Return (X, Y) of the center of cell containing provided text 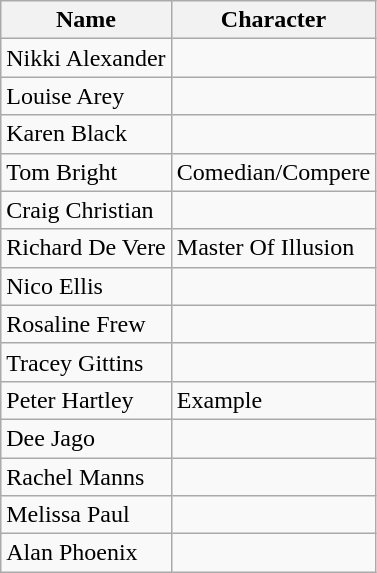
Character (273, 20)
Alan Phoenix (86, 553)
Nico Ellis (86, 286)
Rosaline Frew (86, 324)
Nikki Alexander (86, 58)
Dee Jago (86, 438)
Master Of Illusion (273, 248)
Tom Bright (86, 172)
Tracey Gittins (86, 362)
Melissa Paul (86, 515)
Richard De Vere (86, 248)
Louise Arey (86, 96)
Comedian/Compere (273, 172)
Example (273, 400)
Name (86, 20)
Peter Hartley (86, 400)
Karen Black (86, 134)
Rachel Manns (86, 477)
Craig Christian (86, 210)
